Locate the cell with the specified text and output its (X, Y) center coordinate. 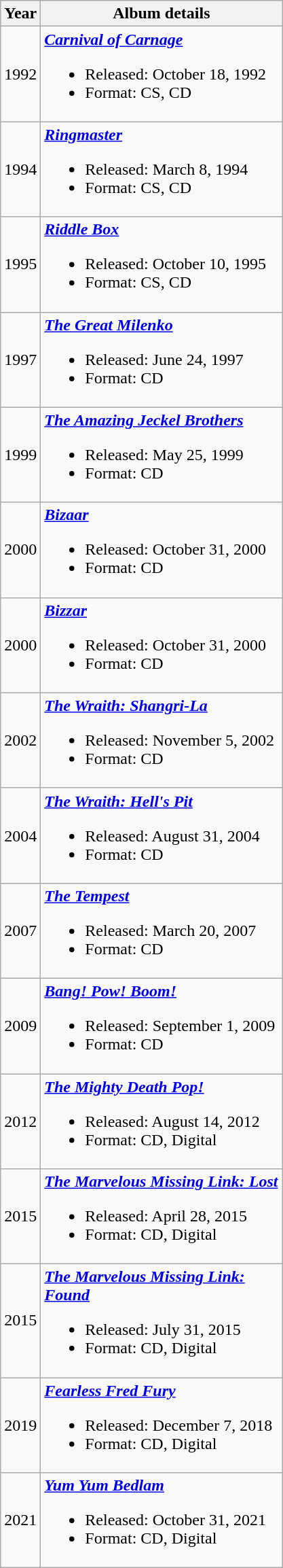
2009 (20, 1026)
The Mighty Death Pop!Released: August 14, 2012Format: CD, Digital (162, 1121)
The Marvelous Missing Link: LostReleased: April 28, 2015Format: CD, Digital (162, 1217)
2007 (20, 930)
1992 (20, 74)
BizzarReleased: October 31, 2000Format: CD (162, 645)
2019 (20, 1425)
Fearless Fred FuryReleased: December 7, 2018Format: CD, Digital (162, 1425)
The TempestReleased: March 20, 2007Format: CD (162, 930)
Yum Yum BedlamReleased: October 31, 2021Format: CD, Digital (162, 1520)
Year (20, 14)
Album details (162, 14)
2012 (20, 1121)
2004 (20, 835)
1999 (20, 455)
Bang! Pow! Boom!Released: September 1, 2009Format: CD (162, 1026)
The Amazing Jeckel BrothersReleased: May 25, 1999Format: CD (162, 455)
2002 (20, 740)
1997 (20, 360)
RingmasterReleased: March 8, 1994Format: CS, CD (162, 169)
The Marvelous Missing Link: FoundReleased: July 31, 2015Format: CD, Digital (162, 1321)
The Wraith: Shangri-LaReleased: November 5, 2002Format: CD (162, 740)
1994 (20, 169)
2021 (20, 1520)
The Great MilenkoReleased: June 24, 1997Format: CD (162, 360)
Carnival of CarnageReleased: October 18, 1992Format: CS, CD (162, 74)
1995 (20, 264)
Riddle BoxReleased: October 10, 1995Format: CS, CD (162, 264)
The Wraith: Hell's PitReleased: August 31, 2004Format: CD (162, 835)
BizaarReleased: October 31, 2000Format: CD (162, 550)
